Capture the cell that displays the provided text and extract its [X, Y] central coordinate. 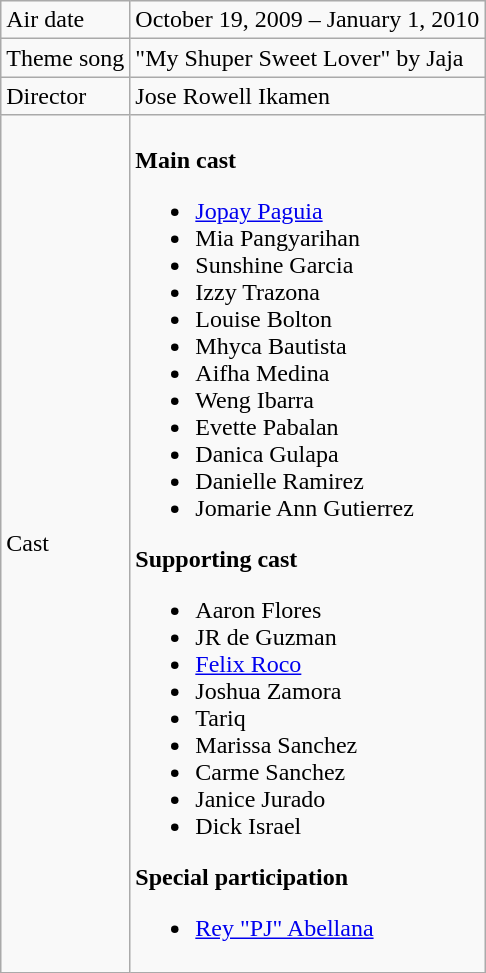
October 19, 2009 – January 1, 2010 [308, 20]
Director [66, 96]
Cast [66, 544]
Jose Rowell Ikamen [308, 96]
Theme song [66, 58]
"My Shuper Sweet Lover" by Jaja [308, 58]
Air date [66, 20]
